Output the (X, Y) coordinate of the center of the cell containing the given text.  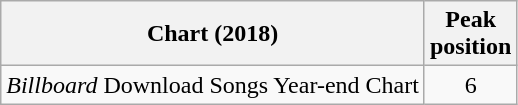
Chart (2018) (213, 34)
Peakposition (470, 34)
6 (470, 85)
Billboard Download Songs Year-end Chart (213, 85)
